Extract the (x, y) coordinate from the center of the cell holding the provided text.  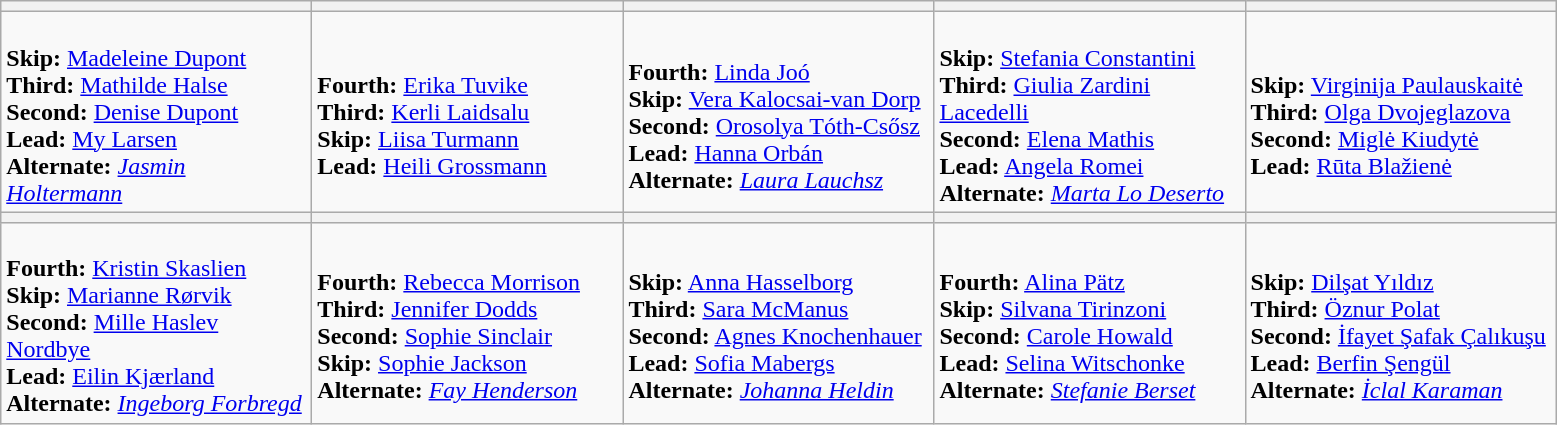
Fourth: Linda Joó Skip: Vera Kalocsai-van Dorp Second: Orosolya Tóth-Csősz Lead: Hanna Orbán Alternate: Laura Lauchsz (778, 112)
Fourth: Alina Pätz Skip: Silvana Tirinzoni Second: Carole Howald Lead: Selina Witschonke Alternate: Stefanie Berset (1090, 323)
Skip: Stefania Constantini Third: Giulia Zardini Lacedelli Second: Elena Mathis Lead: Angela Romei Alternate: Marta Lo Deserto (1090, 112)
Skip: Dilşat Yıldız Third: Öznur Polat Second: İfayet Şafak Çalıkuşu Lead: Berfin Şengül Alternate: İclal Karaman (1400, 323)
Fourth: Kristin Skaslien Skip: Marianne Rørvik Second: Mille Haslev Nordbye Lead: Eilin Kjærland Alternate: Ingeborg Forbregd (156, 323)
Skip: Anna Hasselborg Third: Sara McManus Second: Agnes Knochenhauer Lead: Sofia Mabergs Alternate: Johanna Heldin (778, 323)
Skip: Madeleine Dupont Third: Mathilde Halse Second: Denise Dupont Lead: My Larsen Alternate: Jasmin Holtermann (156, 112)
Fourth: Rebecca Morrison Third: Jennifer Dodds Second: Sophie Sinclair Skip: Sophie Jackson Alternate: Fay Henderson (468, 323)
Skip: Virginija Paulauskaitė Third: Olga Dvojeglazova Second: Miglė Kiudytė Lead: Rūta Blažienė (1400, 112)
Fourth: Erika Tuvike Third: Kerli Laidsalu Skip: Liisa Turmann Lead: Heili Grossmann (468, 112)
